Locate the cell with the specified text and output its [X, Y] center coordinate. 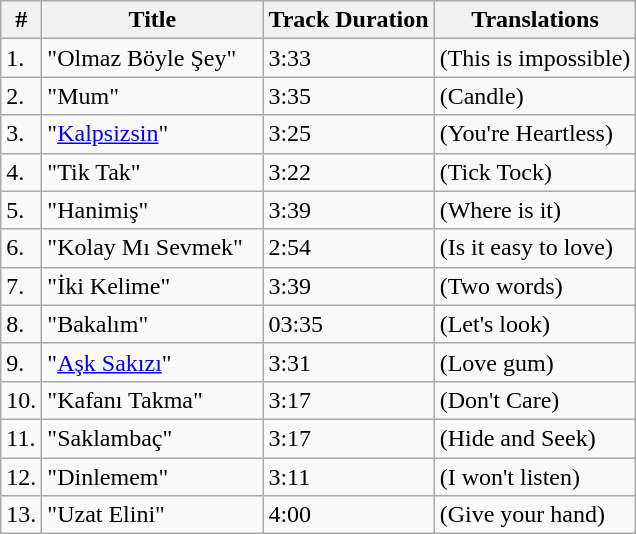
"Tik Tak" [152, 172]
(I won't listen) [535, 477]
"Dinlemem" [152, 477]
"Hanimiş" [152, 210]
(Is it easy to love) [535, 248]
9. [22, 362]
# [22, 20]
"Kalpsizsin" [152, 134]
3:33 [348, 58]
(Hide and Seek) [535, 438]
3. [22, 134]
(Candle) [535, 96]
"Mum" [152, 96]
"Bakalım" [152, 324]
Title [152, 20]
(This is impossible) [535, 58]
03:35 [348, 324]
(Give your hand) [535, 515]
"Kolay Mı Sevmek" [152, 248]
(Let's look) [535, 324]
(Love gum) [535, 362]
3:25 [348, 134]
"Olmaz Böyle Şey" [152, 58]
(Two words) [535, 286]
7. [22, 286]
Translations [535, 20]
5. [22, 210]
11. [22, 438]
10. [22, 400]
(Don't Care) [535, 400]
13. [22, 515]
3:31 [348, 362]
3:22 [348, 172]
6. [22, 248]
"Uzat Elini" [152, 515]
4:00 [348, 515]
"Kafanı Takma" [152, 400]
12. [22, 477]
2:54 [348, 248]
(Where is it) [535, 210]
3:11 [348, 477]
"Saklambaç" [152, 438]
3:35 [348, 96]
(You're Heartless) [535, 134]
4. [22, 172]
"İki Kelime" [152, 286]
"Aşk Sakızı" [152, 362]
2. [22, 96]
Track Duration [348, 20]
1. [22, 58]
(Tick Tock) [535, 172]
8. [22, 324]
